Detect which cell encompasses the target text, then output its [X, Y] center coordinate. 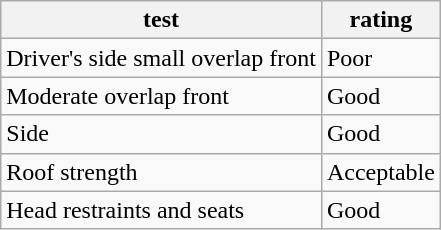
rating [380, 20]
test [162, 20]
Roof strength [162, 172]
Acceptable [380, 172]
Side [162, 134]
Moderate overlap front [162, 96]
Head restraints and seats [162, 210]
Poor [380, 58]
Driver's side small overlap front [162, 58]
